Return the [X, Y] coordinate for the center point of the cell that contains the specified text.  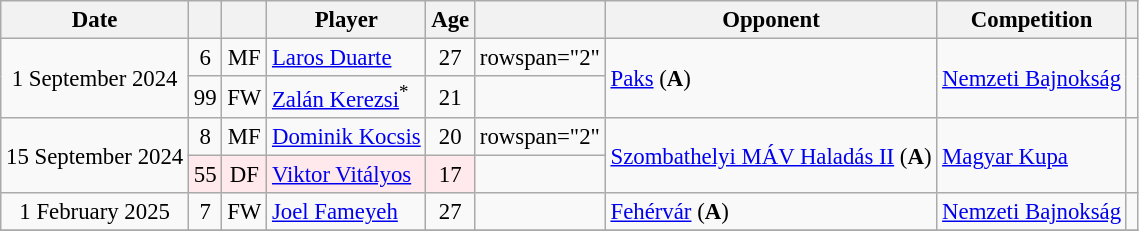
17 [450, 175]
Player [346, 20]
6 [206, 58]
FW [244, 97]
20 [450, 137]
15 September 2024 [95, 156]
DF [244, 175]
8 [206, 137]
Nemzeti Bajnokság [1032, 79]
Paks (A) [771, 79]
Magyar Kupa [1032, 156]
Dominik Kocsis [346, 137]
Laros Duarte [346, 58]
27 [450, 58]
Szombathelyi MÁV Haladás II (A) [771, 156]
Opponent [771, 20]
99 [206, 97]
55 [206, 175]
1 September 2024 [95, 79]
Competition [1032, 20]
Date [95, 20]
Viktor Vitályos [346, 175]
21 [450, 97]
Zalán Kerezsi* [346, 97]
Age [450, 20]
